Return [x, y] of the center of cell containing provided text 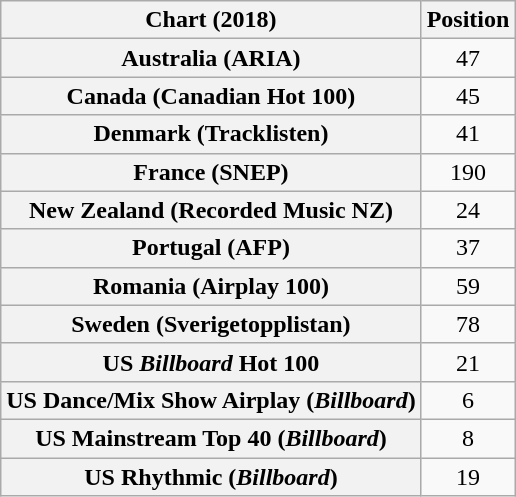
21 [468, 362]
24 [468, 210]
France (SNEP) [211, 172]
New Zealand (Recorded Music NZ) [211, 210]
19 [468, 477]
78 [468, 324]
Portugal (AFP) [211, 248]
190 [468, 172]
Sweden (Sverigetopplistan) [211, 324]
45 [468, 96]
Position [468, 20]
Canada (Canadian Hot 100) [211, 96]
Romania (Airplay 100) [211, 286]
41 [468, 134]
US Billboard Hot 100 [211, 362]
8 [468, 438]
37 [468, 248]
Australia (ARIA) [211, 58]
59 [468, 286]
US Mainstream Top 40 (Billboard) [211, 438]
6 [468, 400]
US Dance/Mix Show Airplay (Billboard) [211, 400]
Denmark (Tracklisten) [211, 134]
Chart (2018) [211, 20]
47 [468, 58]
US Rhythmic (Billboard) [211, 477]
